Search for the cell housing the specified text and yield its (X, Y) center coordinate. 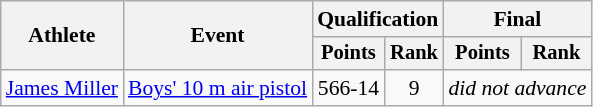
Athlete (62, 36)
James Miller (62, 88)
Boys' 10 m air pistol (218, 88)
Final (517, 19)
9 (414, 88)
Qualification (378, 19)
566-14 (348, 88)
did not advance (517, 88)
Event (218, 36)
